Find where the given text appears and provide that cell's center as [X, Y] coordinate. 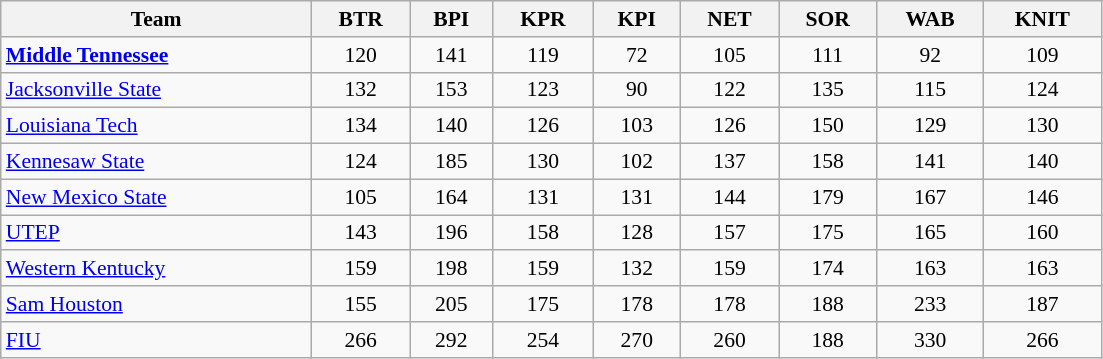
111 [828, 55]
115 [930, 90]
90 [636, 90]
SOR [828, 19]
254 [543, 340]
129 [930, 126]
205 [452, 304]
Team [156, 19]
KPR [543, 19]
Middle Tennessee [156, 55]
New Mexico State [156, 197]
109 [1043, 55]
BTR [361, 19]
233 [930, 304]
146 [1043, 197]
WAB [930, 19]
122 [729, 90]
185 [452, 162]
330 [930, 340]
157 [729, 233]
165 [930, 233]
174 [828, 269]
123 [543, 90]
KNIT [1043, 19]
NET [729, 19]
260 [729, 340]
292 [452, 340]
Kennesaw State [156, 162]
270 [636, 340]
KPI [636, 19]
103 [636, 126]
92 [930, 55]
150 [828, 126]
187 [1043, 304]
137 [729, 162]
135 [828, 90]
Western Kentucky [156, 269]
144 [729, 197]
Louisiana Tech [156, 126]
153 [452, 90]
72 [636, 55]
120 [361, 55]
160 [1043, 233]
167 [930, 197]
FIU [156, 340]
198 [452, 269]
143 [361, 233]
UTEP [156, 233]
BPI [452, 19]
134 [361, 126]
155 [361, 304]
Sam Houston [156, 304]
164 [452, 197]
102 [636, 162]
128 [636, 233]
119 [543, 55]
Jacksonville State [156, 90]
179 [828, 197]
196 [452, 233]
